Search for the cell housing the specified text and yield its (x, y) center coordinate. 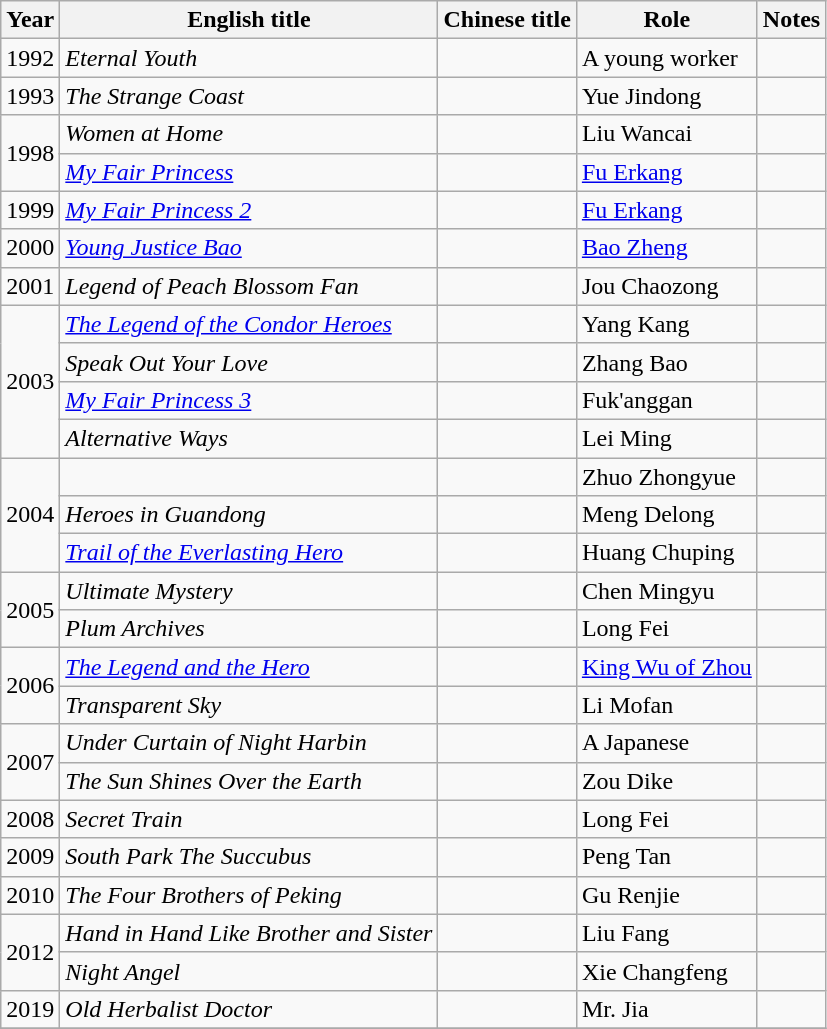
2012 (30, 952)
My Fair Princess 3 (249, 400)
Meng Delong (666, 515)
The Strange Coast (249, 96)
Li Mofan (666, 705)
2004 (30, 515)
The Legend of the Condor Heroes (249, 324)
The Sun Shines Over the Earth (249, 781)
Chen Mingyu (666, 591)
Alternative Ways (249, 438)
Liu Fang (666, 933)
Lei Ming (666, 438)
Role (666, 20)
Plum Archives (249, 629)
1992 (30, 58)
2010 (30, 895)
2019 (30, 1009)
Women at Home (249, 134)
1993 (30, 96)
My Fair Princess 2 (249, 210)
Transparent Sky (249, 705)
Huang Chuping (666, 553)
Yang Kang (666, 324)
Jou Chaozong (666, 286)
2005 (30, 610)
The Four Brothers of Peking (249, 895)
1998 (30, 153)
Year (30, 20)
A young worker (666, 58)
Yue Jindong (666, 96)
Peng Tan (666, 857)
The Legend and the Hero (249, 667)
2008 (30, 819)
Hand in Hand Like Brother and Sister (249, 933)
Zhang Bao (666, 362)
2007 (30, 762)
Secret Train (249, 819)
My Fair Princess (249, 172)
2003 (30, 381)
South Park The Succubus (249, 857)
Ultimate Mystery (249, 591)
Night Angel (249, 971)
Speak Out Your Love (249, 362)
A Japanese (666, 743)
Eternal Youth (249, 58)
Liu Wancai (666, 134)
Legend of Peach Blossom Fan (249, 286)
Heroes in Guandong (249, 515)
Chinese title (507, 20)
Zhuo Zhongyue (666, 477)
Gu Renjie (666, 895)
King Wu of Zhou (666, 667)
Xie Changfeng (666, 971)
Fuk'anggan (666, 400)
2000 (30, 248)
2001 (30, 286)
2009 (30, 857)
Bao Zheng (666, 248)
Zou Dike (666, 781)
Old Herbalist Doctor (249, 1009)
2006 (30, 686)
Notes (791, 20)
Under Curtain of Night Harbin (249, 743)
Trail of the Everlasting Hero (249, 553)
Young Justice Bao (249, 248)
1999 (30, 210)
Mr. Jia (666, 1009)
English title (249, 20)
